Detect which cell encompasses the target text, then output its [x, y] center coordinate. 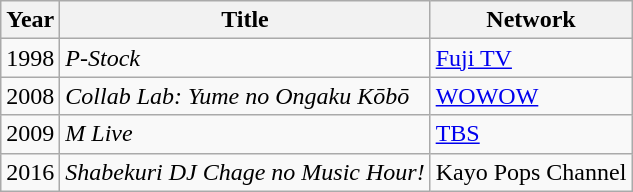
Title [245, 20]
TBS [531, 134]
2016 [30, 172]
1998 [30, 58]
Year [30, 20]
M Live [245, 134]
Collab Lab: Yume no Ongaku Kōbō [245, 96]
Fuji TV [531, 58]
P-Stock [245, 58]
2008 [30, 96]
Kayo Pops Channel [531, 172]
Shabekuri DJ Chage no Music Hour! [245, 172]
2009 [30, 134]
WOWOW [531, 96]
Network [531, 20]
